Capture the cell that displays the provided text and extract its (X, Y) central coordinate. 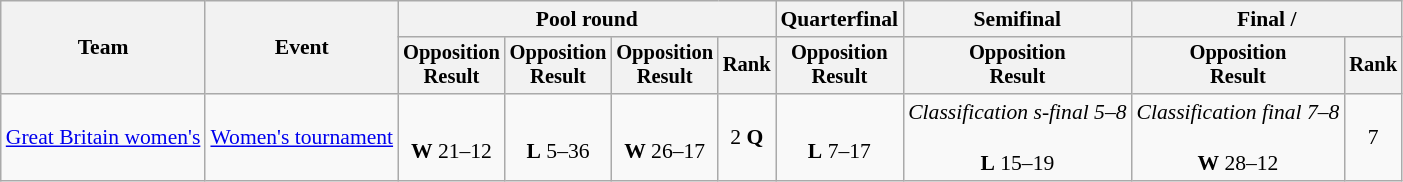
Great Britain women's (104, 138)
Classification s-final 5–8L 15–19 (1017, 138)
2 Q (747, 138)
W 26–17 (664, 138)
Quarterfinal (840, 19)
Semifinal (1017, 19)
Classification final 7–8W 28–12 (1238, 138)
Team (104, 48)
Final / (1267, 19)
L 5–36 (558, 138)
Women's tournament (302, 138)
L 7–17 (840, 138)
7 (1373, 138)
W 21–12 (452, 138)
Event (302, 48)
Pool round (586, 19)
